Return (X, Y) of the center of cell containing provided text 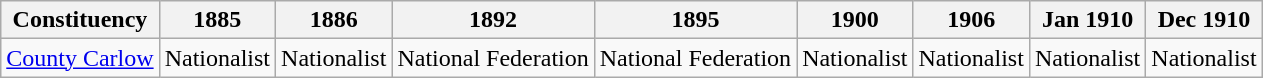
1885 (217, 20)
Dec 1910 (1204, 20)
1886 (334, 20)
1895 (695, 20)
Constituency (80, 20)
1906 (971, 20)
Jan 1910 (1087, 20)
County Carlow (80, 58)
1900 (855, 20)
1892 (493, 20)
